Extract the [x, y] coordinate from the center of the cell holding the provided text.  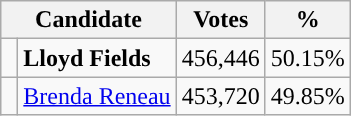
456,446 [220, 58]
Candidate [88, 20]
50.15% [308, 58]
453,720 [220, 96]
Votes [220, 20]
Lloyd Fields [97, 58]
Brenda Reneau [97, 96]
49.85% [308, 96]
% [308, 20]
